Return the (x, y) coordinate for the center point of the cell that contains the specified text.  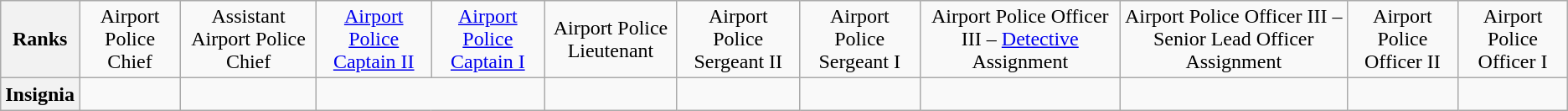
Assistant Airport Police Chief (249, 40)
Airport Police Officer III – Detective Assignment (1020, 40)
Airport Police Captain II (374, 40)
Airport Police Sergeant II (738, 40)
Airport Police Officer I (1513, 40)
Insignia (40, 94)
Airport Police Sergeant I (859, 40)
Ranks (40, 40)
Airport Police Officer II (1402, 40)
Airport Police Chief (131, 40)
Airport Police Lieutenant (611, 40)
Airport Police Officer III – Senior Lead Officer Assignment (1233, 40)
Airport Police Captain I (487, 40)
